Search for the cell housing the specified text and yield its [X, Y] center coordinate. 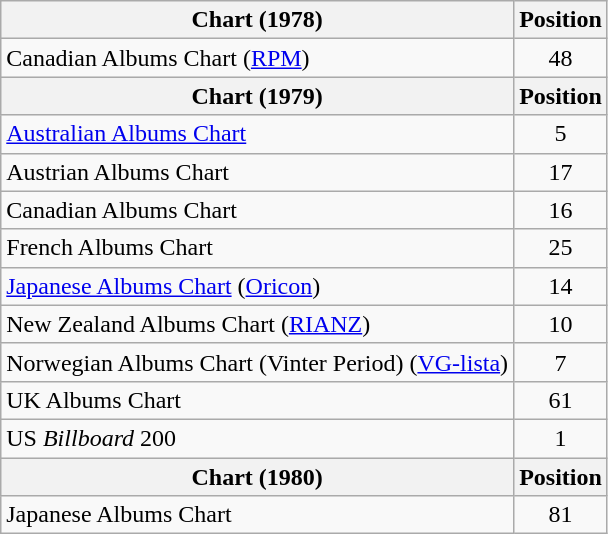
Canadian Albums Chart [258, 210]
81 [561, 515]
Norwegian Albums Chart (Vinter Period) (VG-lista) [258, 362]
14 [561, 286]
Chart (1979) [258, 96]
10 [561, 324]
7 [561, 362]
25 [561, 248]
Japanese Albums Chart (Oricon) [258, 286]
Australian Albums Chart [258, 134]
16 [561, 210]
48 [561, 58]
US Billboard 200 [258, 438]
Japanese Albums Chart [258, 515]
1 [561, 438]
Chart (1980) [258, 477]
Austrian Albums Chart [258, 172]
17 [561, 172]
61 [561, 400]
New Zealand Albums Chart (RIANZ) [258, 324]
UK Albums Chart [258, 400]
Canadian Albums Chart (RPM) [258, 58]
Chart (1978) [258, 20]
5 [561, 134]
French Albums Chart [258, 248]
